Output the (X, Y) coordinate of the center of the cell containing the given text.  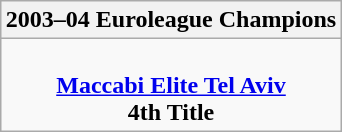
2003–04 Euroleague Champions (170, 20)
Maccabi Elite Tel Aviv 4th Title (170, 85)
